Extract the [x, y] coordinate from the center of the cell holding the provided text.  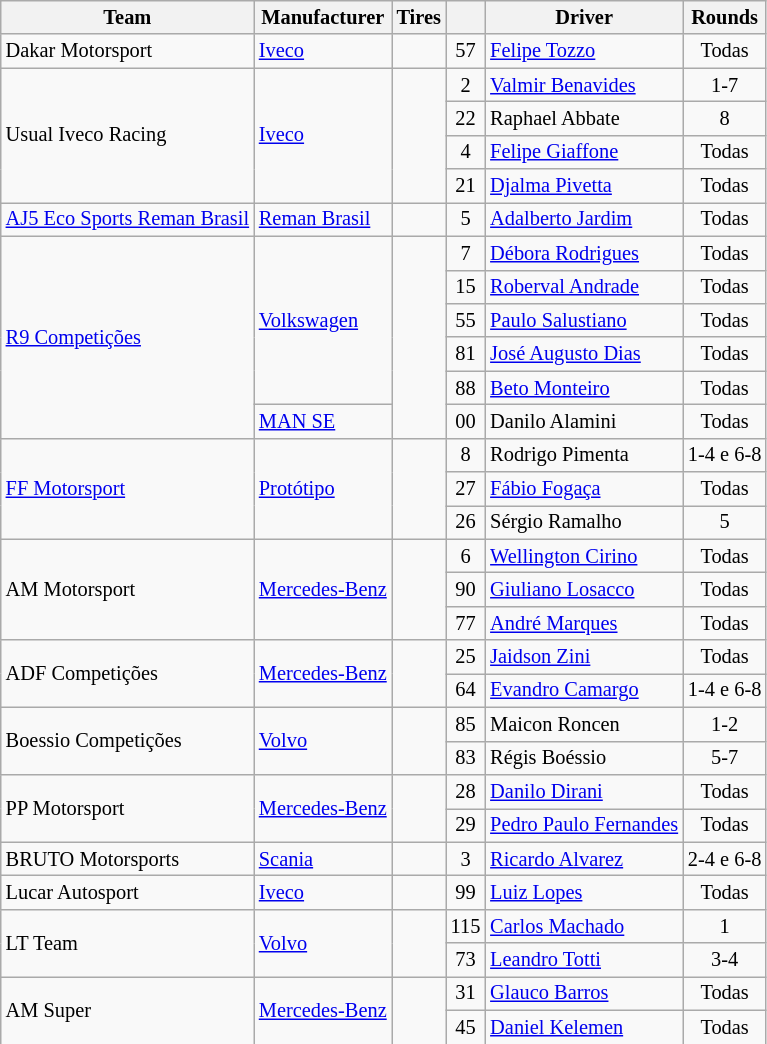
Glauco Barros [584, 993]
73 [466, 960]
31 [466, 993]
AM Motorsport [128, 590]
27 [466, 489]
Rounds [724, 17]
64 [466, 690]
99 [466, 892]
Pedro Paulo Fernandes [584, 825]
Felipe Giaffone [584, 152]
2 [466, 85]
Valmir Benavides [584, 85]
LT Team [128, 942]
7 [466, 253]
15 [466, 287]
Boessio Competições [128, 740]
MAN SE [323, 421]
Adalberto Jardim [584, 219]
55 [466, 320]
PP Motorsport [128, 808]
Fábio Fogaça [584, 489]
28 [466, 791]
25 [466, 657]
Lucar Autosport [128, 892]
Leandro Totti [584, 960]
Beto Monteiro [584, 388]
R9 Competições [128, 337]
Protótipo [323, 488]
Manufacturer [323, 17]
Evandro Camargo [584, 690]
Rodrigo Pimenta [584, 455]
Raphael Abbate [584, 118]
Reman Brasil [323, 219]
3 [466, 859]
88 [466, 388]
Danilo Dirani [584, 791]
2-4 e 6-8 [724, 859]
Usual Iveco Racing [128, 136]
AJ5 Eco Sports Reman Brasil [128, 219]
115 [466, 926]
Régis Boéssio [584, 758]
1-7 [724, 85]
Danilo Alamini [584, 421]
3-4 [724, 960]
Wellington Cirino [584, 556]
90 [466, 589]
AM Super [128, 1010]
Team [128, 17]
Maicon Roncen [584, 724]
81 [466, 354]
Sérgio Ramalho [584, 522]
5-7 [724, 758]
00 [466, 421]
BRUTO Motorsports [128, 859]
Daniel Kelemen [584, 1027]
José Augusto Dias [584, 354]
Giuliano Losacco [584, 589]
1-2 [724, 724]
Scania [323, 859]
Felipe Tozzo [584, 51]
4 [466, 152]
6 [466, 556]
FF Motorsport [128, 488]
77 [466, 623]
Roberval Andrade [584, 287]
Dakar Motorsport [128, 51]
29 [466, 825]
83 [466, 758]
85 [466, 724]
26 [466, 522]
Jaidson Zini [584, 657]
22 [466, 118]
45 [466, 1027]
Paulo Salustiano [584, 320]
Luiz Lopes [584, 892]
Djalma Pivetta [584, 186]
Tires [419, 17]
André Marques [584, 623]
Ricardo Alvarez [584, 859]
Volkswagen [323, 320]
57 [466, 51]
21 [466, 186]
Carlos Machado [584, 926]
1 [724, 926]
Débora Rodrigues [584, 253]
Driver [584, 17]
ADF Competições [128, 674]
